Pinpoint the cell where the given text exists, returning its (x, y) midpoint coordinate. 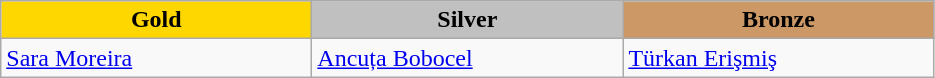
Türkan Erişmiş (778, 58)
Silver (468, 20)
Ancuța Bobocel (468, 58)
Sara Moreira (156, 58)
Bronze (778, 20)
Gold (156, 20)
